Search for the cell housing the specified text and yield its [X, Y] center coordinate. 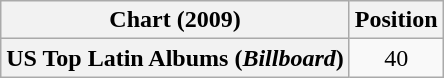
40 [396, 58]
US Top Latin Albums (Billboard) [176, 58]
Position [396, 20]
Chart (2009) [176, 20]
